Search for the cell housing the specified text and yield its (X, Y) center coordinate. 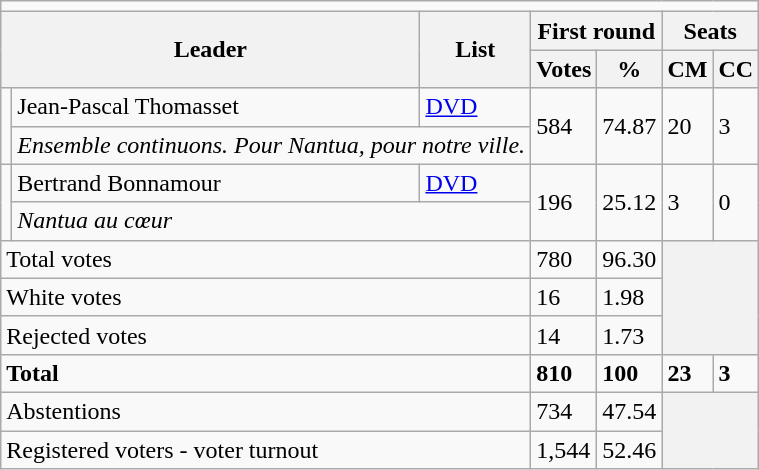
Votes (564, 69)
0 (736, 202)
Total (266, 373)
74.87 (630, 126)
14 (564, 335)
1.73 (630, 335)
Rejected votes (266, 335)
734 (564, 411)
% (630, 69)
96.30 (630, 259)
List (476, 50)
CC (736, 69)
Bertrand Bonnamour (216, 183)
First round (596, 31)
CM (688, 69)
Jean-Pascal Thomasset (216, 107)
584 (564, 126)
Ensemble continuons. Pour Nantua, pour notre ville. (272, 145)
810 (564, 373)
25.12 (630, 202)
Nantua au cœur (272, 221)
1,544 (564, 449)
52.46 (630, 449)
47.54 (630, 411)
Total votes (266, 259)
Seats (710, 31)
780 (564, 259)
White votes (266, 297)
Registered voters - voter turnout (266, 449)
Leader (210, 50)
20 (688, 126)
23 (688, 373)
1.98 (630, 297)
100 (630, 373)
Abstentions (266, 411)
196 (564, 202)
16 (564, 297)
